From the cell containing the given text, extract its center point as [X, Y] coordinate. 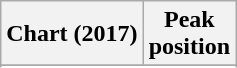
Chart (2017) [72, 34]
Peakposition [189, 34]
